Provide the (X, Y) coordinate of the cell's center where the given text is located.  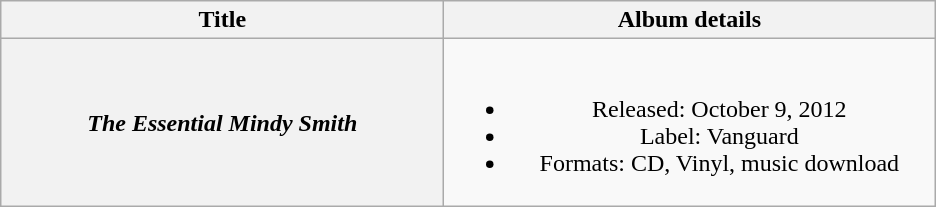
Album details (690, 20)
Released: October 9, 2012Label: VanguardFormats: CD, Vinyl, music download (690, 122)
The Essential Mindy Smith (222, 122)
Title (222, 20)
